Return the [X, Y] coordinate for the center point of the cell that contains the specified text.  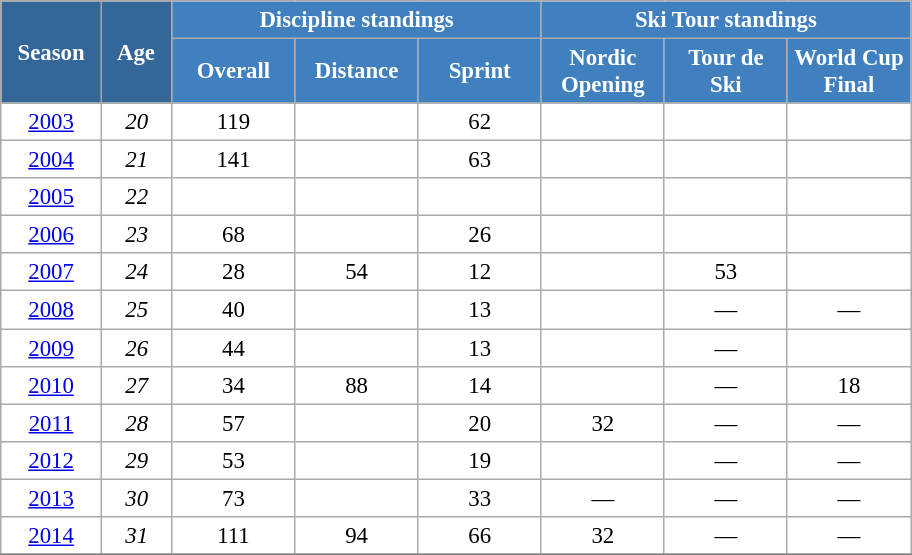
34 [234, 385]
2008 [52, 310]
Discipline standings [356, 20]
68 [234, 235]
2005 [52, 197]
111 [234, 536]
119 [234, 122]
54 [356, 273]
57 [234, 423]
30 [136, 498]
25 [136, 310]
Distance [356, 72]
2006 [52, 235]
2007 [52, 273]
World CupFinal [848, 72]
2011 [52, 423]
33 [480, 498]
21 [136, 160]
Season [52, 52]
2013 [52, 498]
94 [356, 536]
2010 [52, 385]
141 [234, 160]
29 [136, 460]
66 [480, 536]
44 [234, 348]
19 [480, 460]
88 [356, 385]
14 [480, 385]
27 [136, 385]
22 [136, 197]
73 [234, 498]
23 [136, 235]
24 [136, 273]
NordicOpening [602, 72]
62 [480, 122]
2004 [52, 160]
2009 [52, 348]
Overall [234, 72]
12 [480, 273]
Ski Tour standings [726, 20]
Age [136, 52]
2003 [52, 122]
18 [848, 385]
40 [234, 310]
63 [480, 160]
2014 [52, 536]
2012 [52, 460]
31 [136, 536]
Tour deSki [726, 72]
Sprint [480, 72]
